Capture the cell that displays the provided text and extract its (x, y) central coordinate. 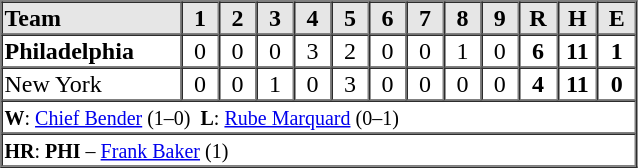
Team (92, 18)
8 (462, 18)
R (538, 18)
Philadelphia (92, 50)
W: Chief Bender (1–0) L: Rube Marquard (0–1) (319, 116)
H (577, 18)
7 (424, 18)
E (616, 18)
HR: PHI – Frank Baker (1) (319, 150)
9 (500, 18)
5 (350, 18)
New York (92, 84)
